Capture the cell that displays the provided text and extract its (x, y) central coordinate. 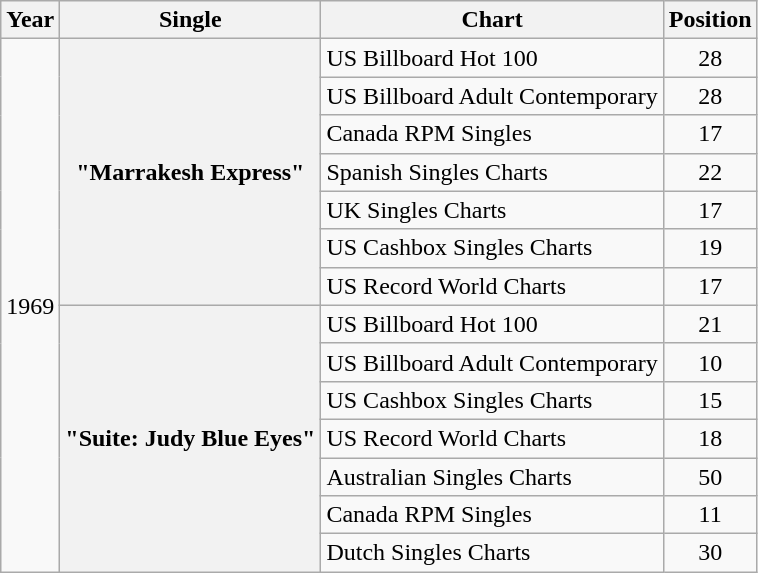
1969 (30, 306)
Chart (492, 20)
50 (710, 477)
Spanish Singles Charts (492, 172)
21 (710, 324)
"Marrakesh Express" (190, 172)
"Suite: Judy Blue Eyes" (190, 438)
UK Singles Charts (492, 210)
Australian Singles Charts (492, 477)
10 (710, 362)
15 (710, 400)
Single (190, 20)
22 (710, 172)
30 (710, 553)
Dutch Singles Charts (492, 553)
19 (710, 248)
Position (710, 20)
18 (710, 438)
Year (30, 20)
11 (710, 515)
